From the cell containing the given text, extract its center point as (x, y) coordinate. 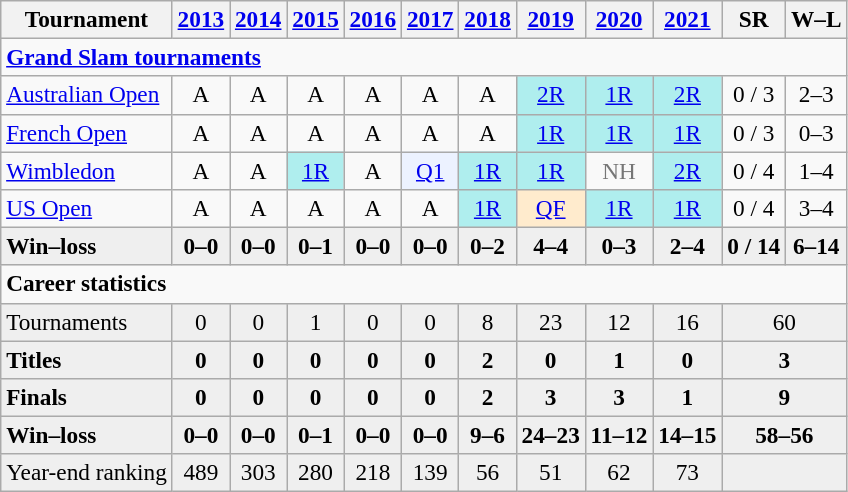
0–2 (488, 246)
14–15 (688, 435)
60 (784, 322)
Career statistics (424, 284)
2–4 (688, 246)
12 (619, 322)
NH (619, 170)
2018 (488, 19)
QF (550, 208)
280 (316, 473)
16 (688, 322)
9–6 (488, 435)
23 (550, 322)
6–14 (816, 246)
3–4 (816, 208)
489 (200, 473)
2–3 (816, 95)
51 (550, 473)
218 (372, 473)
1–4 (816, 170)
58–56 (784, 435)
24–23 (550, 435)
2015 (316, 19)
2020 (619, 19)
US Open (86, 208)
Titles (86, 359)
139 (430, 473)
2017 (430, 19)
Year-end ranking (86, 473)
2014 (258, 19)
Tournament (86, 19)
Q1 (430, 170)
W–L (816, 19)
Wimbledon (86, 170)
11–12 (619, 435)
Australian Open (86, 95)
9 (784, 397)
Tournaments (86, 322)
2016 (372, 19)
8 (488, 322)
2019 (550, 19)
2013 (200, 19)
56 (488, 473)
SR (754, 19)
2021 (688, 19)
Grand Slam tournaments (424, 57)
73 (688, 473)
303 (258, 473)
0 / 14 (754, 246)
Finals (86, 397)
62 (619, 473)
4–4 (550, 246)
French Open (86, 133)
